Scan for the cell matching the given text and deliver its [x, y] coordinate at center. 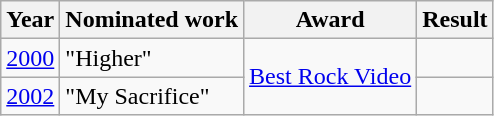
2000 [30, 58]
Nominated work [152, 20]
2002 [30, 96]
"Higher" [152, 58]
Award [330, 20]
Best Rock Video [330, 77]
"My Sacrifice" [152, 96]
Year [30, 20]
Result [455, 20]
